From the cell containing the given text, extract its center point as (x, y) coordinate. 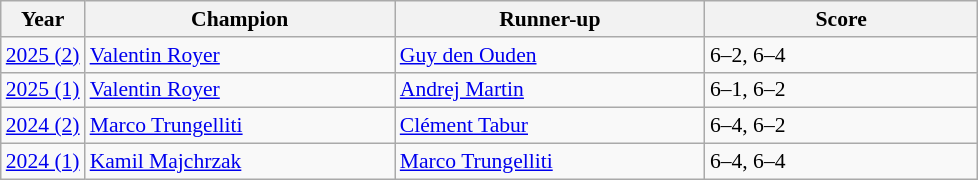
6–4, 6–4 (842, 162)
Andrej Martin (550, 90)
Champion (240, 19)
2025 (1) (43, 90)
Year (43, 19)
Guy den Ouden (550, 55)
6–1, 6–2 (842, 90)
6–2, 6–4 (842, 55)
2024 (2) (43, 126)
Score (842, 19)
Runner-up (550, 19)
Clément Tabur (550, 126)
6–4, 6–2 (842, 126)
2025 (2) (43, 55)
2024 (1) (43, 162)
Kamil Majchrzak (240, 162)
